From the cell containing the given text, extract its center point as [x, y] coordinate. 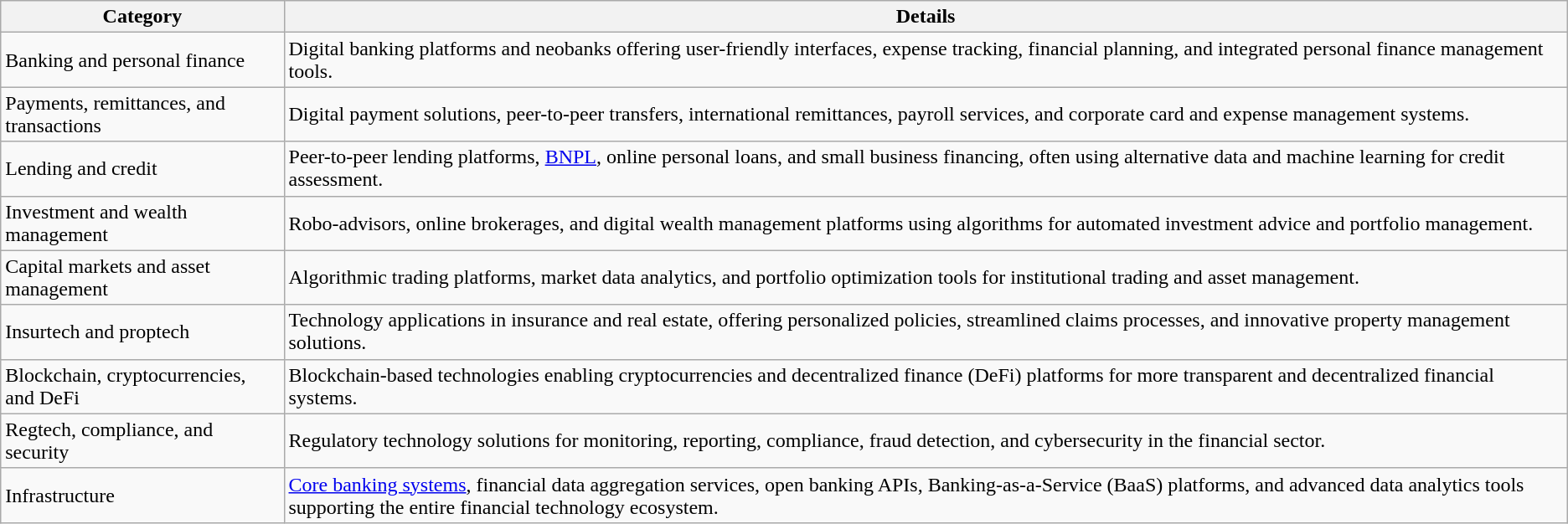
Capital markets and asset management [142, 278]
Blockchain, cryptocurrencies, and DeFi [142, 387]
Banking and personal finance [142, 60]
Insurtech and proptech [142, 331]
Robo-advisors, online brokerages, and digital wealth management platforms using algorithms for automated investment advice and portfolio management. [926, 223]
Payments, remittances, and transactions [142, 114]
Category [142, 17]
Regulatory technology solutions for monitoring, reporting, compliance, fraud detection, and cybersecurity in the financial sector. [926, 440]
Regtech, compliance, and security [142, 440]
Lending and credit [142, 169]
Digital payment solutions, peer-to-peer transfers, international remittances, payroll services, and corporate card and expense management systems. [926, 114]
Details [926, 17]
Infrastructure [142, 496]
Investment and wealth management [142, 223]
Algorithmic trading platforms, market data analytics, and portfolio optimization tools for institutional trading and asset management. [926, 278]
